Scan for the cell matching the given text and deliver its (x, y) coordinate at center. 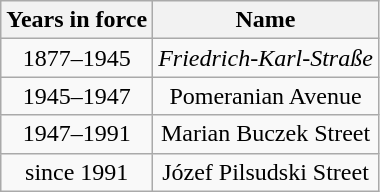
since 1991 (77, 172)
Marian Buczek Street (266, 134)
Pomeranian Avenue (266, 96)
Years in force (77, 20)
1947–1991 (77, 134)
Józef Pilsudski Street (266, 172)
Friedrich-Karl-Straße (266, 58)
1945–1947 (77, 96)
1877–1945 (77, 58)
Name (266, 20)
